From the cell containing the given text, extract its center point as (x, y) coordinate. 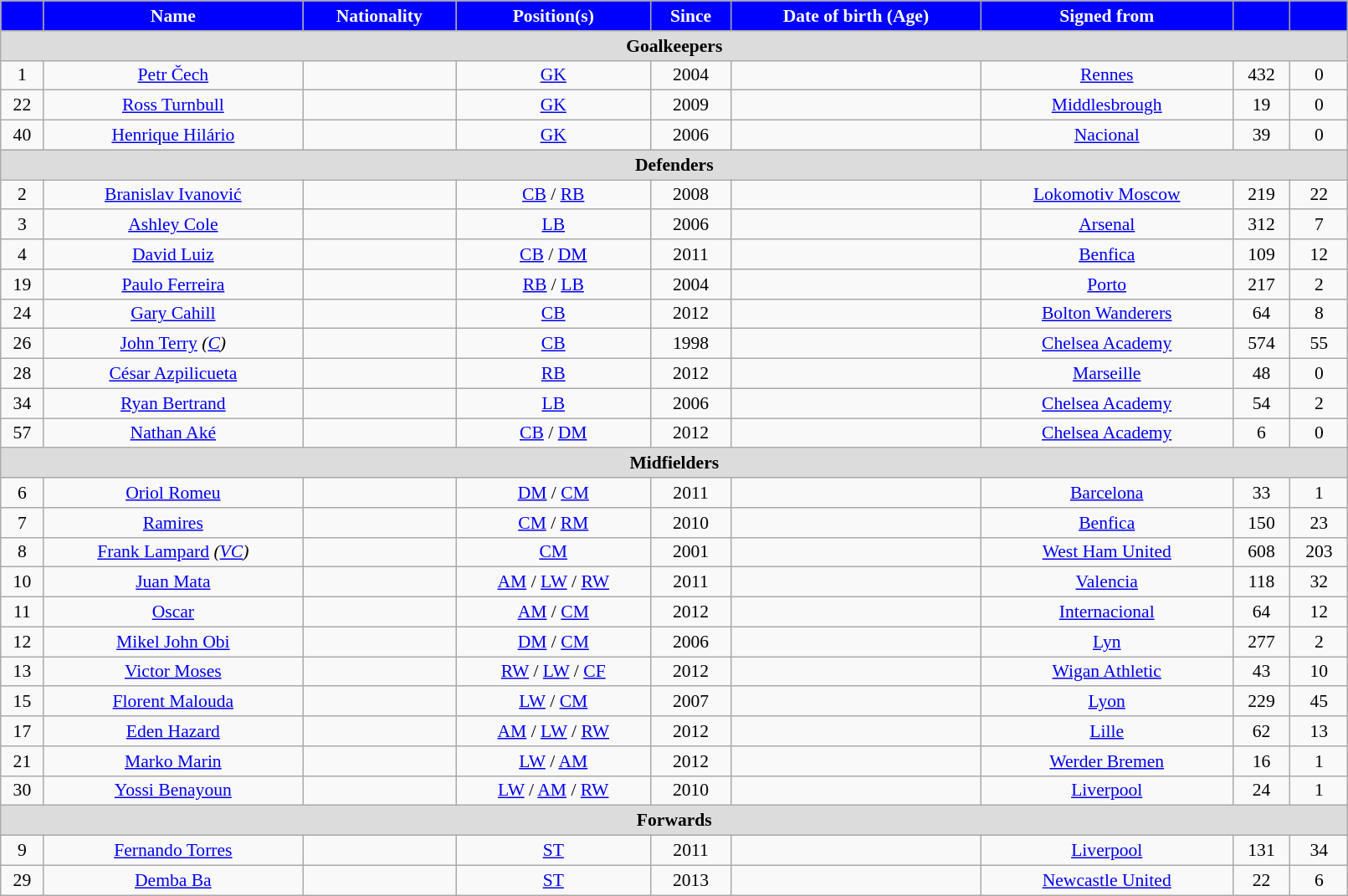
Barcelona (1106, 493)
Henrique Hilário (173, 136)
RB (554, 374)
Middlesbrough (1106, 105)
Lyon (1106, 702)
109 (1262, 254)
Marko Marin (173, 761)
CB / RB (554, 195)
432 (1262, 75)
45 (1319, 702)
1998 (691, 344)
29 (22, 880)
Ashley Cole (173, 225)
Nacional (1106, 136)
Florent Malouda (173, 702)
CM / RM (554, 523)
150 (1262, 523)
33 (1262, 493)
2013 (691, 880)
Paulo Ferreira (173, 284)
Wigan Athletic (1106, 672)
2008 (691, 195)
Mikel John Obi (173, 642)
Internacional (1106, 612)
23 (1319, 523)
Signed from (1106, 16)
2009 (691, 105)
16 (1262, 761)
Marseille (1106, 374)
Branislav Ivanović (173, 195)
4 (22, 254)
11 (22, 612)
Lille (1106, 731)
55 (1319, 344)
Goalkeepers (674, 46)
Arsenal (1106, 225)
Frank Lampard (VC) (173, 552)
39 (1262, 136)
48 (1262, 374)
229 (1262, 702)
Date of birth (Age) (857, 16)
Defenders (674, 165)
277 (1262, 642)
Oscar (173, 612)
Demba Ba (173, 880)
2001 (691, 552)
Midfielders (674, 463)
Ross Turnbull (173, 105)
54 (1262, 403)
32 (1319, 582)
62 (1262, 731)
30 (22, 791)
John Terry (C) (173, 344)
Ryan Bertrand (173, 403)
Ramires (173, 523)
312 (1262, 225)
AM / CM (554, 612)
Position(s) (554, 16)
Werder Bremen (1106, 761)
CM (554, 552)
Lyn (1106, 642)
608 (1262, 552)
Name (173, 16)
203 (1319, 552)
Rennes (1106, 75)
Victor Moses (173, 672)
Oriol Romeu (173, 493)
Porto (1106, 284)
Eden Hazard (173, 731)
César Azpilicueta (173, 374)
LW / CM (554, 702)
21 (22, 761)
Bolton Wanderers (1106, 314)
LW / AM (554, 761)
9 (22, 851)
15 (22, 702)
Juan Mata (173, 582)
574 (1262, 344)
Yossi Benayoun (173, 791)
26 (22, 344)
43 (1262, 672)
118 (1262, 582)
131 (1262, 851)
RW / LW / CF (554, 672)
West Ham United (1106, 552)
40 (22, 136)
RB / LB (554, 284)
Lokomotiv Moscow (1106, 195)
Nathan Aké (173, 433)
28 (22, 374)
LW / AM / RW (554, 791)
Gary Cahill (173, 314)
2007 (691, 702)
57 (22, 433)
219 (1262, 195)
Nationality (380, 16)
Fernando Torres (173, 851)
217 (1262, 284)
Valencia (1106, 582)
Since (691, 16)
Petr Čech (173, 75)
17 (22, 731)
Newcastle United (1106, 880)
3 (22, 225)
Forwards (674, 821)
David Luiz (173, 254)
